From the cell containing the given text, extract its center point as [x, y] coordinate. 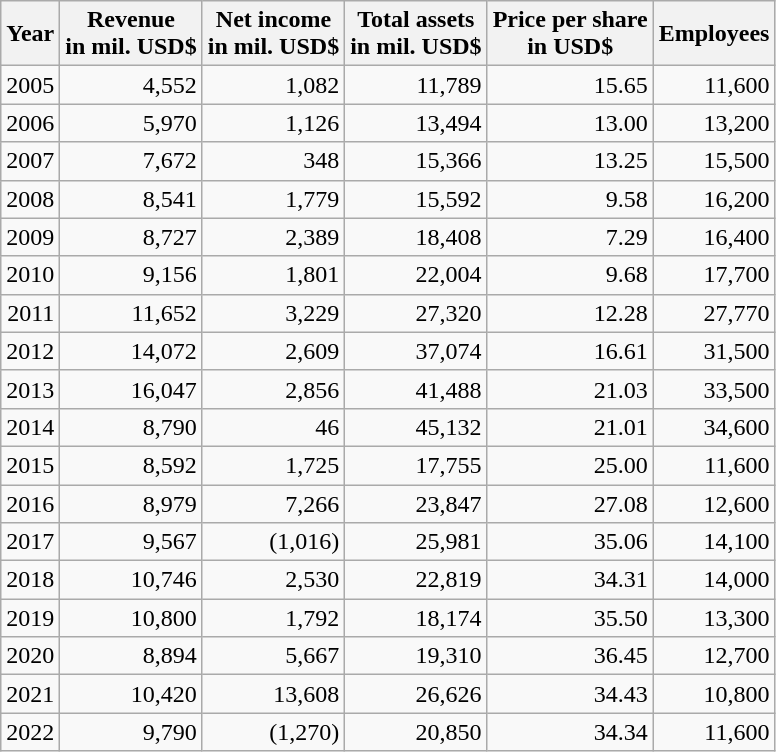
31,500 [714, 351]
2,856 [273, 389]
9,790 [131, 732]
35.50 [570, 618]
1,126 [273, 123]
37,074 [416, 351]
2005 [30, 85]
1,725 [273, 465]
16.61 [570, 351]
45,132 [416, 427]
23,847 [416, 503]
15,592 [416, 199]
12,700 [714, 656]
18,408 [416, 237]
19,310 [416, 656]
22,819 [416, 580]
13.00 [570, 123]
Total assetsin mil. USD$ [416, 34]
9,567 [131, 542]
8,790 [131, 427]
Revenuein mil. USD$ [131, 34]
7,672 [131, 161]
16,200 [714, 199]
9.58 [570, 199]
15,500 [714, 161]
34.43 [570, 694]
22,004 [416, 275]
13,300 [714, 618]
2022 [30, 732]
41,488 [416, 389]
12.28 [570, 313]
17,755 [416, 465]
21.03 [570, 389]
2020 [30, 656]
9,156 [131, 275]
20,850 [416, 732]
Employees [714, 34]
27,320 [416, 313]
14,000 [714, 580]
14,100 [714, 542]
21.01 [570, 427]
34.31 [570, 580]
2013 [30, 389]
33,500 [714, 389]
27,770 [714, 313]
2010 [30, 275]
2008 [30, 199]
15,366 [416, 161]
8,727 [131, 237]
12,600 [714, 503]
7.29 [570, 237]
Price per sharein USD$ [570, 34]
Net incomein mil. USD$ [273, 34]
8,592 [131, 465]
2017 [30, 542]
1,792 [273, 618]
27.08 [570, 503]
1,801 [273, 275]
(1,270) [273, 732]
18,174 [416, 618]
2014 [30, 427]
2021 [30, 694]
5,667 [273, 656]
4,552 [131, 85]
16,047 [131, 389]
13.25 [570, 161]
2012 [30, 351]
2018 [30, 580]
36.45 [570, 656]
14,072 [131, 351]
2016 [30, 503]
15.65 [570, 85]
8,541 [131, 199]
2,609 [273, 351]
(1,016) [273, 542]
8,894 [131, 656]
34,600 [714, 427]
10,420 [131, 694]
7,266 [273, 503]
1,082 [273, 85]
2009 [30, 237]
11,652 [131, 313]
10,746 [131, 580]
2,530 [273, 580]
Year [30, 34]
46 [273, 427]
2007 [30, 161]
17,700 [714, 275]
26,626 [416, 694]
16,400 [714, 237]
3,229 [273, 313]
8,979 [131, 503]
34.34 [570, 732]
2011 [30, 313]
25.00 [570, 465]
348 [273, 161]
11,789 [416, 85]
1,779 [273, 199]
2006 [30, 123]
2019 [30, 618]
13,494 [416, 123]
5,970 [131, 123]
25,981 [416, 542]
2,389 [273, 237]
13,200 [714, 123]
2015 [30, 465]
13,608 [273, 694]
9.68 [570, 275]
35.06 [570, 542]
